Pinpoint the cell where the given text exists, returning its (X, Y) midpoint coordinate. 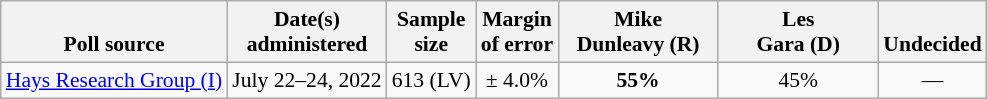
Samplesize (432, 32)
July 22–24, 2022 (306, 80)
Date(s)administered (306, 32)
Poll source (114, 32)
± 4.0% (517, 80)
Hays Research Group (I) (114, 80)
Marginof error (517, 32)
LesGara (D) (798, 32)
45% (798, 80)
— (932, 80)
Undecided (932, 32)
MikeDunleavy (R) (638, 32)
55% (638, 80)
613 (LV) (432, 80)
